Identify which cell holds the provided text, then report its [x, y] central coordinate. 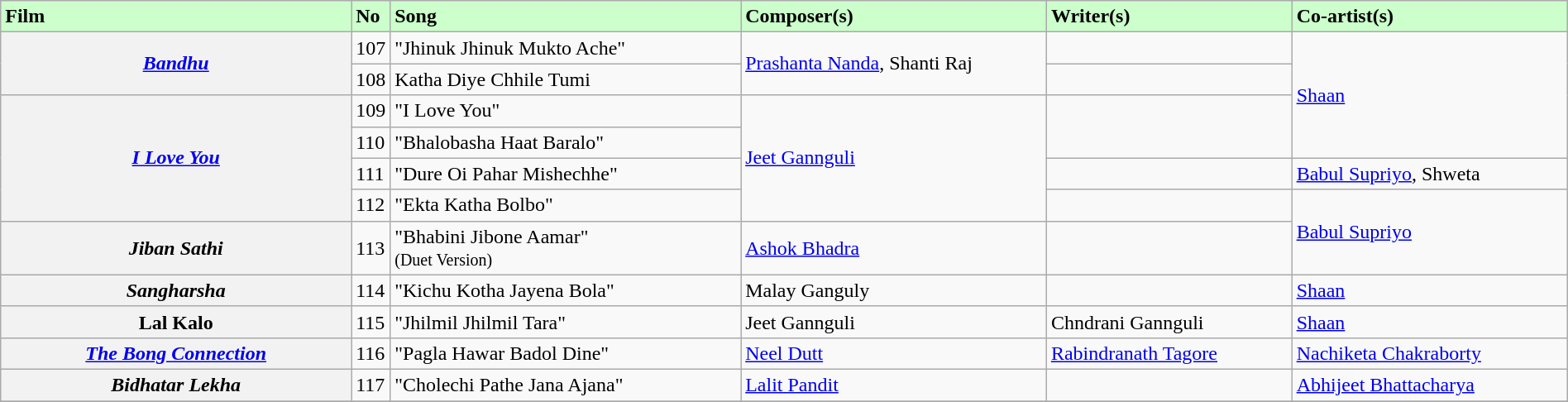
"Jhilmil Jhilmil Tara" [566, 322]
Prashanta Nanda, Shanti Raj [894, 64]
Jiban Sathi [176, 248]
"Pagla Hawar Badol Dine" [566, 353]
Abhijeet Bhattacharya [1429, 385]
Chndrani Gannguli [1169, 322]
117 [370, 385]
Writer(s) [1169, 17]
Bidhatar Lekha [176, 385]
116 [370, 353]
Song [566, 17]
Film [176, 17]
The Bong Connection [176, 353]
107 [370, 48]
Babul Supriyo, Shweta [1429, 174]
Malay Ganguly [894, 290]
"Bhalobasha Haat Baralo" [566, 142]
114 [370, 290]
Lal Kalo [176, 322]
"Ekta Katha Bolbo" [566, 205]
Lalit Pandit [894, 385]
115 [370, 322]
Neel Dutt [894, 353]
"Bhabini Jibone Aamar"(Duet Version) [566, 248]
Sangharsha [176, 290]
No [370, 17]
I Love You [176, 158]
Rabindranath Tagore [1169, 353]
Composer(s) [894, 17]
110 [370, 142]
Co-artist(s) [1429, 17]
112 [370, 205]
113 [370, 248]
111 [370, 174]
Ashok Bhadra [894, 248]
109 [370, 111]
"Dure Oi Pahar Mishechhe" [566, 174]
Babul Supriyo [1429, 232]
Bandhu [176, 64]
"I Love You" [566, 111]
"Cholechi Pathe Jana Ajana" [566, 385]
Katha Diye Chhile Tumi [566, 79]
"Jhinuk Jhinuk Mukto Ache" [566, 48]
"Kichu Kotha Jayena Bola" [566, 290]
108 [370, 79]
Nachiketa Chakraborty [1429, 353]
